Find where the given text appears and provide that cell's center as [x, y] coordinate. 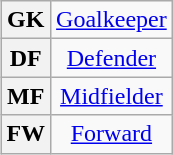
Forward [112, 134]
Defender [112, 58]
Midfielder [112, 96]
MF [26, 96]
DF [26, 58]
GK [26, 20]
Goalkeeper [112, 20]
FW [26, 134]
